Provide the (X, Y) coordinate of the cell's center where the given text is located.  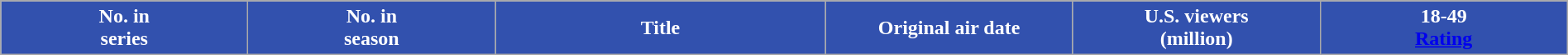
Original air date (949, 28)
U.S. viewers(million) (1196, 28)
Title (660, 28)
18-49Rating (1444, 28)
No. inseason (372, 28)
No. inseries (124, 28)
